For the text-containing cell, return its midpoint in [x, y] coordinate format. 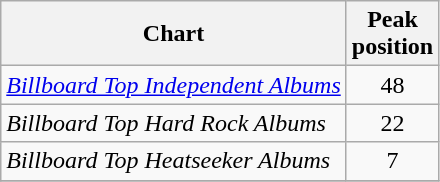
48 [392, 85]
22 [392, 123]
Billboard Top Hard Rock Albums [174, 123]
Billboard Top Independent Albums [174, 85]
7 [392, 161]
Chart [174, 34]
Peakposition [392, 34]
Billboard Top Heatseeker Albums [174, 161]
